Capture the cell that displays the provided text and extract its (X, Y) central coordinate. 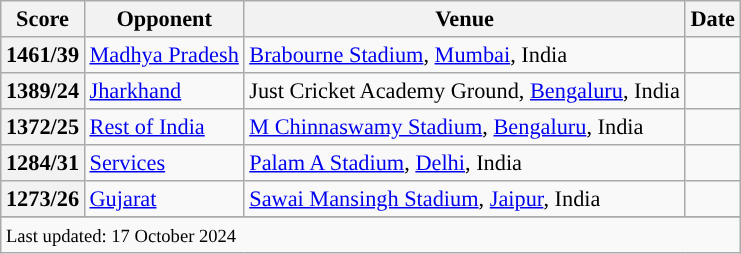
Palam A Stadium, Delhi, India (464, 162)
Last updated: 17 October 2024 (370, 234)
Gujarat (164, 198)
Date (712, 19)
M Chinnaswamy Stadium, Bengaluru, India (464, 126)
Rest of India (164, 126)
1461/39 (43, 55)
Sawai Mansingh Stadium, Jaipur, India (464, 198)
Just Cricket Academy Ground, Bengaluru, India (464, 90)
1284/31 (43, 162)
Madhya Pradesh (164, 55)
Score (43, 19)
Services (164, 162)
Jharkhand (164, 90)
1273/26 (43, 198)
1389/24 (43, 90)
Venue (464, 19)
Brabourne Stadium, Mumbai, India (464, 55)
1372/25 (43, 126)
Opponent (164, 19)
